Return the [X, Y] coordinate for the center point of the cell that contains the specified text.  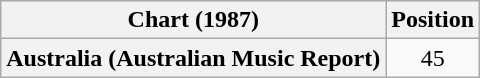
Chart (1987) [194, 20]
Position [433, 20]
Australia (Australian Music Report) [194, 58]
45 [433, 58]
